Capture the cell that displays the provided text and extract its [x, y] central coordinate. 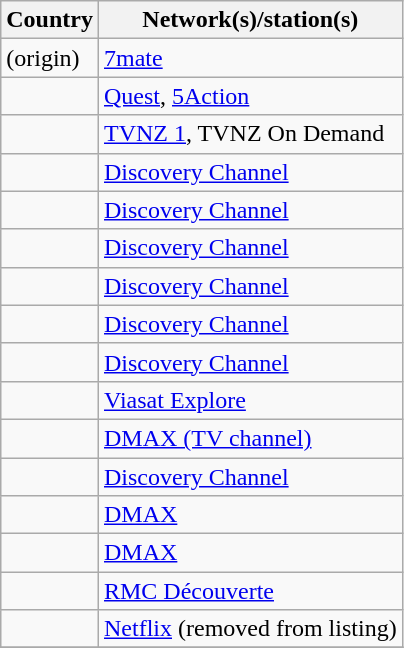
Viasat Explore [250, 400]
Country [50, 20]
7mate [250, 58]
RMC Découverte [250, 591]
TVNZ 1, TVNZ On Demand [250, 134]
DMAX (TV channel) [250, 438]
Quest, 5Action [250, 96]
(origin) [50, 58]
Network(s)/station(s) [250, 20]
Netflix (removed from listing) [250, 629]
